For the text-containing cell, return its midpoint in (X, Y) coordinate format. 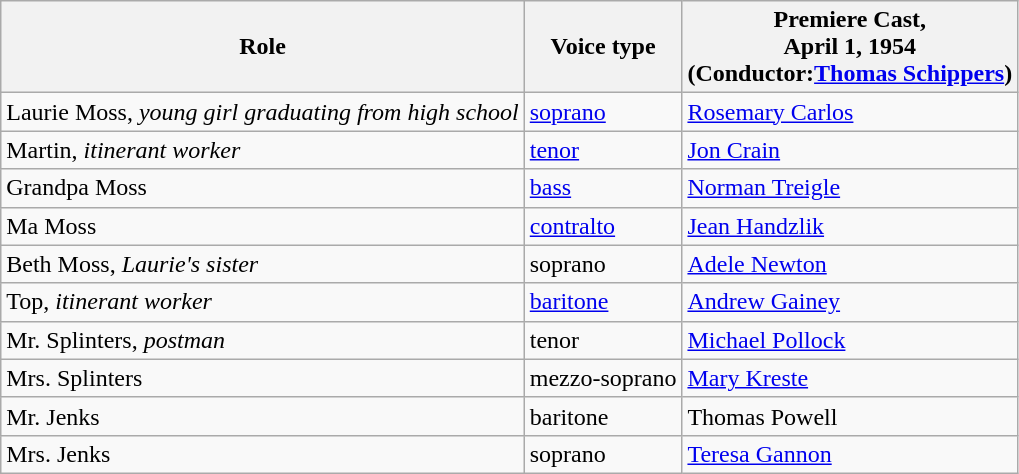
mezzo-soprano (603, 378)
Mrs. Splinters (263, 378)
bass (603, 188)
Thomas Powell (850, 416)
Michael Pollock (850, 340)
Beth Moss, Laurie's sister (263, 264)
Teresa Gannon (850, 454)
Laurie Moss, young girl graduating from high school (263, 112)
Mrs. Jenks (263, 454)
Mary Kreste (850, 378)
Jon Crain (850, 150)
Jean Handzlik (850, 226)
Norman Treigle (850, 188)
Grandpa Moss (263, 188)
Voice type (603, 47)
Martin, itinerant worker (263, 150)
Mr. Jenks (263, 416)
Mr. Splinters, postman (263, 340)
Premiere Cast, April 1, 1954(Conductor:Thomas Schippers) (850, 47)
Role (263, 47)
Rosemary Carlos (850, 112)
contralto (603, 226)
Top, itinerant worker (263, 302)
Adele Newton (850, 264)
Andrew Gainey (850, 302)
Ma Moss (263, 226)
